Detect which cell encompasses the target text, then output its [x, y] center coordinate. 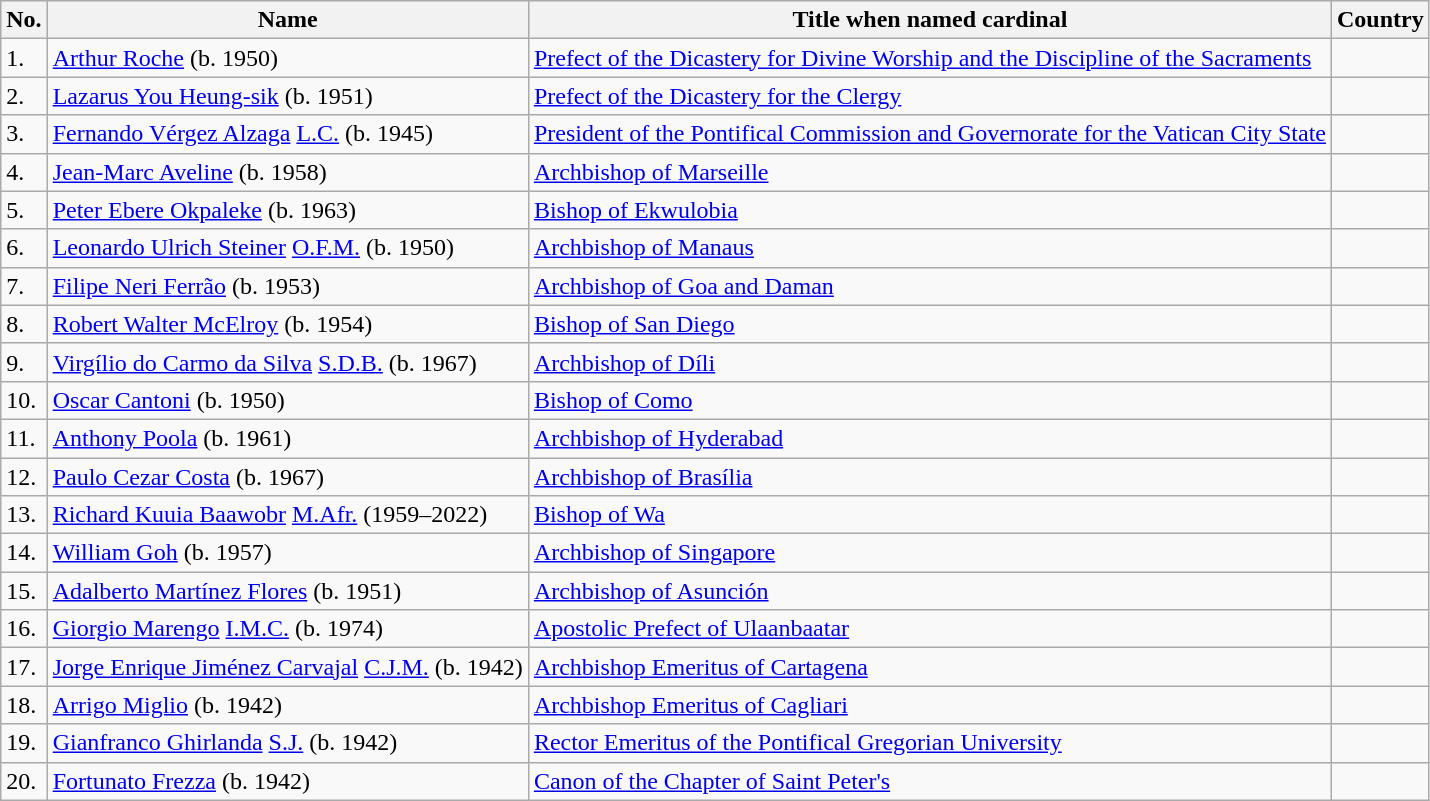
Archbishop of Manaus [930, 248]
Archbishop of Asunción [930, 591]
20. [24, 781]
Adalberto Martínez Flores (b. 1951) [288, 591]
Leonardo Ulrich Steiner O.F.M. (b. 1950) [288, 248]
Archbishop of Goa and Daman [930, 286]
10. [24, 400]
Oscar Cantoni (b. 1950) [288, 400]
Title when named cardinal [930, 20]
Canon of the Chapter of Saint Peter's [930, 781]
Archbishop of Brasília [930, 477]
12. [24, 477]
Anthony Poola (b. 1961) [288, 438]
18. [24, 705]
Bishop of Como [930, 400]
Gianfranco Ghirlanda S.J. (b. 1942) [288, 743]
Robert Walter McElroy (b. 1954) [288, 324]
Archbishop Emeritus of Cagliari [930, 705]
Archbishop of Díli [930, 362]
President of the Pontifical Commission and Governorate for the Vatican City State [930, 134]
19. [24, 743]
1. [24, 58]
Prefect of the Dicastery for Divine Worship and the Discipline of the Sacraments [930, 58]
Virgílio do Carmo da Silva S.D.B. (b. 1967) [288, 362]
6. [24, 248]
Name [288, 20]
17. [24, 667]
Archbishop Emeritus of Cartagena [930, 667]
Jorge Enrique Jiménez Carvajal C.J.M. (b. 1942) [288, 667]
11. [24, 438]
Arrigo Miglio (b. 1942) [288, 705]
Fernando Vérgez Alzaga L.C. (b. 1945) [288, 134]
Prefect of the Dicastery for the Clergy [930, 96]
Archbishop of Hyderabad [930, 438]
Arthur Roche (b. 1950) [288, 58]
9. [24, 362]
5. [24, 210]
15. [24, 591]
3. [24, 134]
No. [24, 20]
Bishop of San Diego [930, 324]
Peter Ebere Okpaleke (b. 1963) [288, 210]
William Goh (b. 1957) [288, 553]
8. [24, 324]
Jean-Marc Aveline (b. 1958) [288, 172]
Filipe Neri Ferrão (b. 1953) [288, 286]
Rector Emeritus of the Pontifical Gregorian University [930, 743]
Apostolic Prefect of Ulaanbaatar [930, 629]
Paulo Cezar Costa (b. 1967) [288, 477]
13. [24, 515]
14. [24, 553]
Archbishop of Singapore [930, 553]
2. [24, 96]
Bishop of Ekwulobia [930, 210]
Country [1380, 20]
Lazarus You Heung-sik (b. 1951) [288, 96]
4. [24, 172]
16. [24, 629]
Bishop of Wa [930, 515]
Giorgio Marengo I.M.C. (b. 1974) [288, 629]
Richard Kuuia Baawobr M.Afr. (1959–2022) [288, 515]
Fortunato Frezza (b. 1942) [288, 781]
7. [24, 286]
Archbishop of Marseille [930, 172]
